Return (x, y) of the center of cell containing provided text 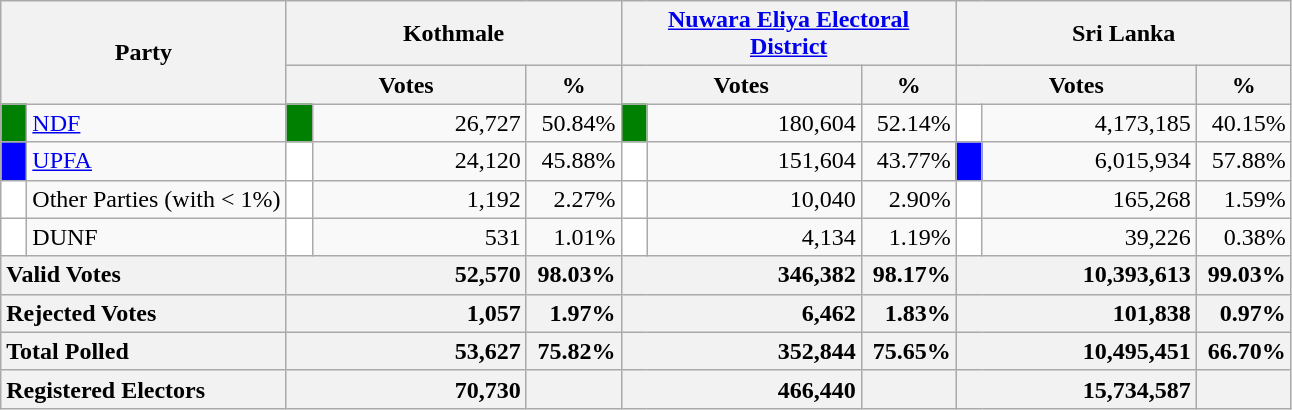
2.90% (908, 199)
DUNF (156, 237)
Party (144, 52)
0.97% (1244, 313)
346,382 (741, 275)
98.17% (908, 275)
43.77% (908, 161)
75.65% (908, 351)
Other Parties (with < 1%) (156, 199)
1.01% (574, 237)
Registered Electors (144, 389)
10,393,613 (1076, 275)
24,120 (419, 161)
53,627 (406, 351)
2.27% (574, 199)
26,727 (419, 123)
4,134 (754, 237)
352,844 (741, 351)
Sri Lanka (1124, 34)
1.59% (1244, 199)
Valid Votes (144, 275)
39,226 (1089, 237)
10,040 (754, 199)
40.15% (1244, 123)
52.14% (908, 123)
UPFA (156, 161)
1,057 (406, 313)
1.83% (908, 313)
15,734,587 (1076, 389)
57.88% (1244, 161)
99.03% (1244, 275)
Rejected Votes (144, 313)
NDF (156, 123)
66.70% (1244, 351)
6,015,934 (1089, 161)
10,495,451 (1076, 351)
4,173,185 (1089, 123)
52,570 (406, 275)
Total Polled (144, 351)
151,604 (754, 161)
98.03% (574, 275)
1,192 (419, 199)
6,462 (741, 313)
165,268 (1089, 199)
101,838 (1076, 313)
180,604 (754, 123)
50.84% (574, 123)
531 (419, 237)
1.19% (908, 237)
45.88% (574, 161)
75.82% (574, 351)
Kothmale (454, 34)
0.38% (1244, 237)
70,730 (406, 389)
Nuwara Eliya Electoral District (788, 34)
1.97% (574, 313)
466,440 (741, 389)
